Extract the [X, Y] coordinate from the center of the cell holding the provided text.  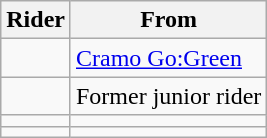
Former junior rider [168, 96]
From [168, 20]
Rider [36, 20]
Cramo Go:Green [168, 58]
